Return (x, y) of the center of cell containing provided text 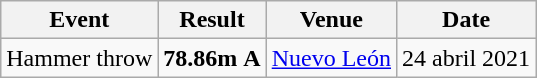
78.86m A (212, 58)
Hammer throw (80, 58)
Venue (331, 20)
24 abril 2021 (466, 58)
Nuevo León (331, 58)
Result (212, 20)
Event (80, 20)
Date (466, 20)
